Locate the cell with the specified text and output its [x, y] center coordinate. 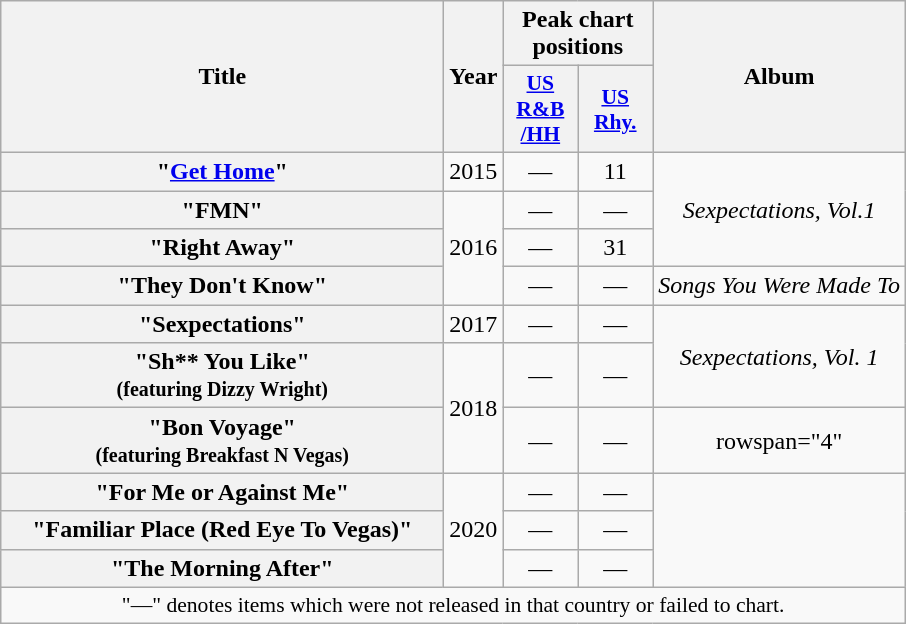
31 [616, 248]
USRhy. [616, 110]
2017 [474, 324]
2018 [474, 408]
"Bon Voyage"(featuring Breakfast N Vegas) [222, 440]
"—" denotes items which were not released in that country or failed to chart. [454, 605]
2016 [474, 247]
2015 [474, 171]
rowspan="4" [780, 440]
"The Morning After" [222, 568]
"Familiar Place (Red Eye To Vegas)" [222, 530]
"Sexpectations" [222, 324]
Peak chart positions [578, 34]
"For Me or Against Me" [222, 492]
Songs You Were Made To [780, 286]
"Right Away" [222, 248]
USR&B/HH [540, 110]
Sexpectations, Vol. 1 [780, 356]
"They Don't Know" [222, 286]
"Sh** You Like"(featuring Dizzy Wright) [222, 376]
Sexpectations, Vol.1 [780, 209]
2020 [474, 530]
"FMN" [222, 209]
11 [616, 171]
Year [474, 77]
"Get Home" [222, 171]
Album [780, 77]
Title [222, 77]
